Search for the cell housing the specified text and yield its [x, y] center coordinate. 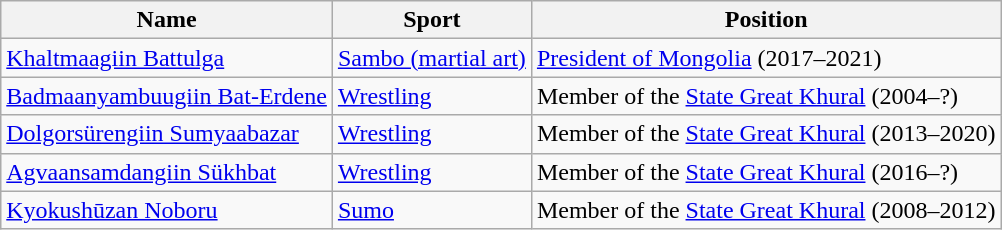
Member of the State Great Khural (2004–?) [766, 96]
Badmaanyambuugiin Bat-Erdene [167, 96]
Agvaansamdangiin Sükhbat [167, 172]
Kyokushūzan Noboru [167, 210]
Sumo [432, 210]
Dolgorsürengiin Sumyaabazar [167, 134]
Member of the State Great Khural (2013–2020) [766, 134]
Member of the State Great Khural (2008–2012) [766, 210]
Sambo (martial art) [432, 58]
Member of the State Great Khural (2016–?) [766, 172]
Sport [432, 20]
Name [167, 20]
Position [766, 20]
Khaltmaagiin Battulga [167, 58]
President of Mongolia (2017–2021) [766, 58]
